Find where the given text appears and provide that cell's center as [x, y] coordinate. 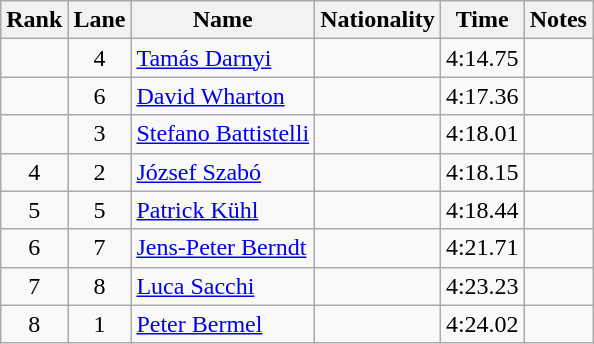
Nationality [378, 20]
Stefano Battistelli [223, 134]
Peter Bermel [223, 324]
4:18.15 [482, 172]
József Szabó [223, 172]
4:21.71 [482, 248]
David Wharton [223, 96]
Tamás Darnyi [223, 58]
4:18.44 [482, 210]
Notes [558, 20]
4:14.75 [482, 58]
Jens-Peter Berndt [223, 248]
4:17.36 [482, 96]
Luca Sacchi [223, 286]
1 [100, 324]
3 [100, 134]
Name [223, 20]
Patrick Kühl [223, 210]
2 [100, 172]
4:18.01 [482, 134]
Time [482, 20]
4:23.23 [482, 286]
Lane [100, 20]
Rank [34, 20]
4:24.02 [482, 324]
